Search for the cell housing the specified text and yield its (x, y) center coordinate. 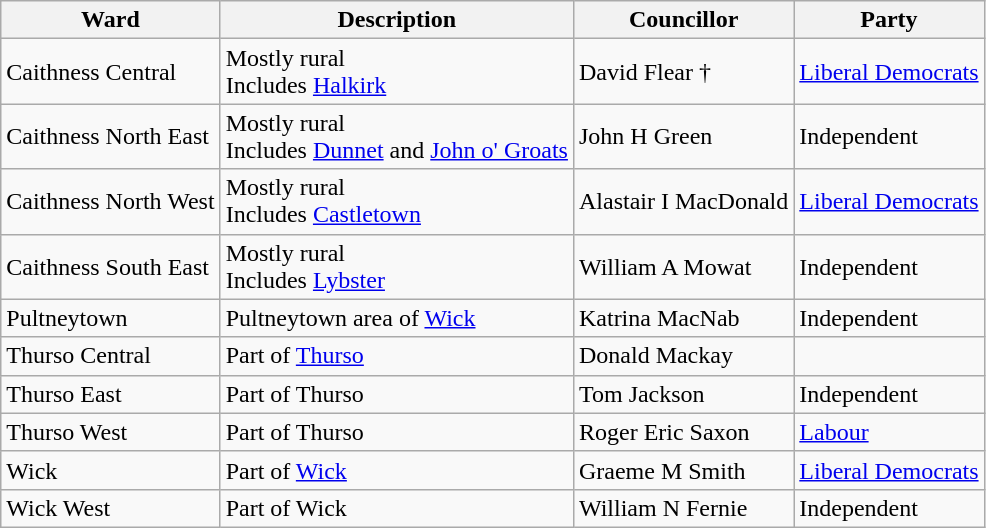
John H Green (683, 136)
Ward (110, 20)
Caithness North West (110, 202)
Graeme M Smith (683, 470)
Donald Mackay (683, 356)
William N Fernie (683, 508)
Mostly rural Includes Halkirk (396, 72)
Wick (110, 470)
Katrina MacNab (683, 318)
Mostly rural Includes Castletown (396, 202)
Description (396, 20)
Thurso East (110, 394)
Caithness Central (110, 72)
Thurso Central (110, 356)
Councillor (683, 20)
David Flear † (683, 72)
Pultneytown (110, 318)
Caithness South East (110, 266)
Thurso West (110, 432)
Pultneytown area of Wick (396, 318)
Tom Jackson (683, 394)
Caithness North East (110, 136)
Labour (889, 432)
Mostly rural Includes Lybster (396, 266)
Roger Eric Saxon (683, 432)
Alastair I MacDonald (683, 202)
Wick West (110, 508)
Party (889, 20)
William A Mowat (683, 266)
Mostly rural Includes Dunnet and John o' Groats (396, 136)
